Locate the cell with the specified text and output its (x, y) center coordinate. 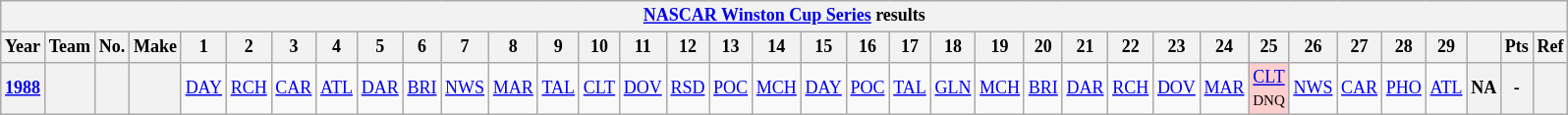
Pts (1517, 47)
14 (776, 47)
Make (155, 47)
19 (1000, 47)
20 (1043, 47)
NASCAR Winston Cup Series results (784, 16)
2 (249, 47)
1988 (24, 88)
NA (1484, 88)
7 (466, 47)
No. (112, 47)
21 (1085, 47)
- (1517, 88)
27 (1360, 47)
4 (337, 47)
GLN (953, 88)
12 (688, 47)
22 (1131, 47)
28 (1403, 47)
16 (868, 47)
17 (910, 47)
6 (422, 47)
CLT (599, 88)
8 (513, 47)
13 (731, 47)
11 (643, 47)
3 (294, 47)
9 (558, 47)
18 (953, 47)
26 (1313, 47)
CLTDNQ (1269, 88)
5 (379, 47)
29 (1446, 47)
23 (1177, 47)
Year (24, 47)
24 (1224, 47)
10 (599, 47)
RSD (688, 88)
Team (69, 47)
15 (823, 47)
1 (203, 47)
Ref (1550, 47)
PHO (1403, 88)
25 (1269, 47)
